Extract the (x, y) coordinate from the center of the cell holding the provided text.  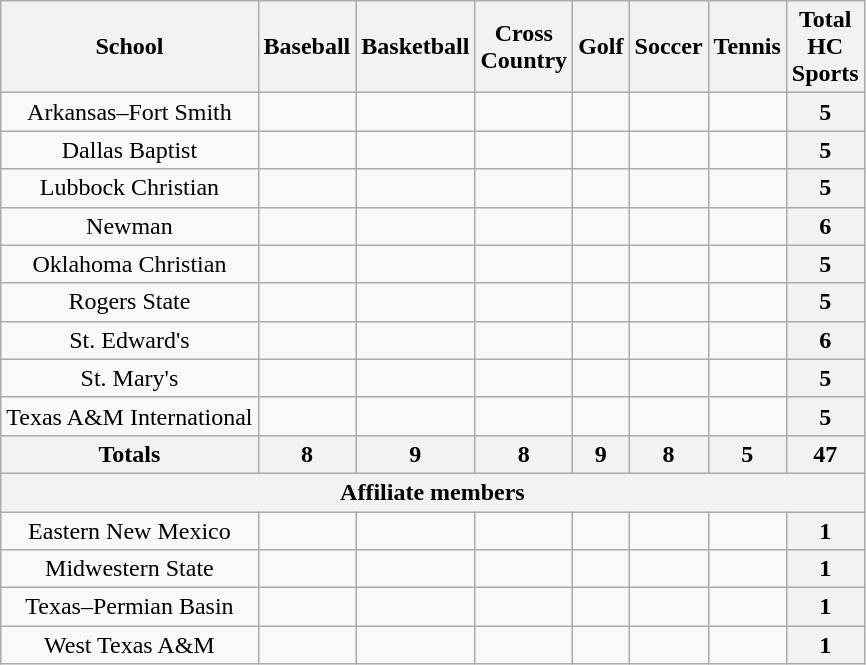
47 (825, 454)
Texas–Permian Basin (130, 607)
Midwestern State (130, 569)
Soccer (668, 47)
Eastern New Mexico (130, 531)
Texas A&M International (130, 416)
Lubbock Christian (130, 188)
Basketball (416, 47)
St. Mary's (130, 378)
Totals (130, 454)
Affiliate members (432, 492)
West Texas A&M (130, 645)
Oklahoma Christian (130, 264)
CrossCountry (524, 47)
TotalHCSports (825, 47)
Dallas Baptist (130, 150)
Rogers State (130, 302)
St. Edward's (130, 340)
Newman (130, 226)
School (130, 47)
Arkansas–Fort Smith (130, 112)
Baseball (307, 47)
Golf (601, 47)
Tennis (747, 47)
